Scan for the cell matching the given text and deliver its (X, Y) coordinate at center. 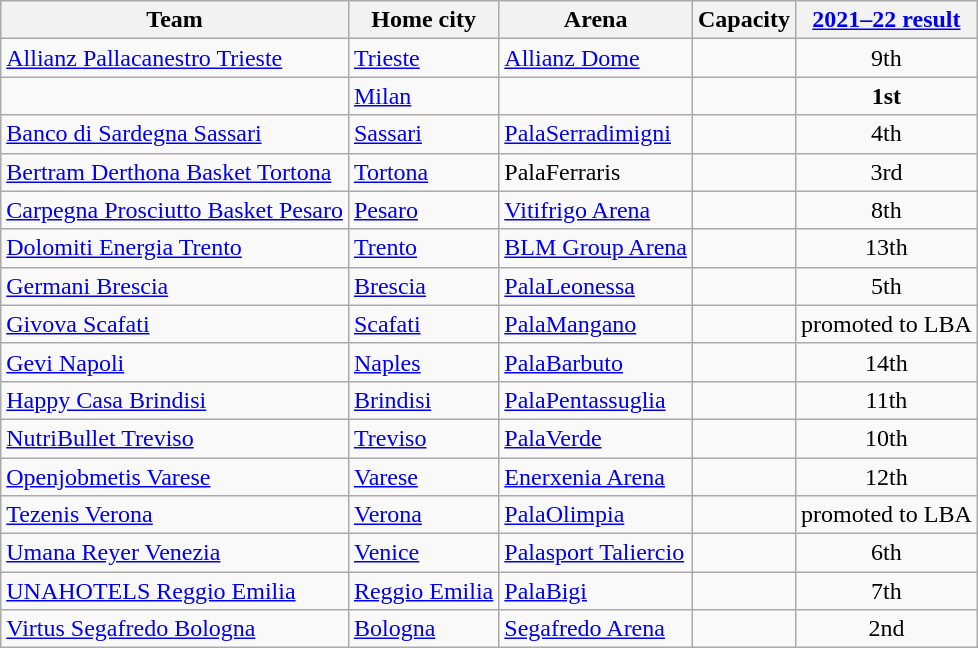
Tortona (423, 172)
UNAHOTELS Reggio Emilia (175, 591)
Home city (423, 20)
Dolomiti Energia Trento (175, 248)
Tezenis Verona (175, 515)
Gevi Napoli (175, 362)
Verona (423, 515)
Varese (423, 477)
Palasport Taliercio (596, 553)
Umana Reyer Venezia (175, 553)
5th (887, 286)
9th (887, 58)
Happy Casa Brindisi (175, 400)
Naples (423, 362)
Enerxenia Arena (596, 477)
Carpegna Prosciutto Basket Pesaro (175, 210)
Bertram Derthona Basket Tortona (175, 172)
Germani Brescia (175, 286)
Brindisi (423, 400)
Scafati (423, 324)
Vitifrigo Arena (596, 210)
Arena (596, 20)
PalaBarbuto (596, 362)
Sassari (423, 134)
1st (887, 96)
Pesaro (423, 210)
PalaVerde (596, 438)
7th (887, 591)
Virtus Segafredo Bologna (175, 629)
11th (887, 400)
PalaFerraris (596, 172)
PalaPentassuglia (596, 400)
3rd (887, 172)
Brescia (423, 286)
PalaBigi (596, 591)
PalaOlimpia (596, 515)
PalaSerradimigni (596, 134)
6th (887, 553)
Team (175, 20)
13th (887, 248)
4th (887, 134)
NutriBullet Treviso (175, 438)
Trento (423, 248)
2nd (887, 629)
2021–22 result (887, 20)
PalaLeonessa (596, 286)
Segafredo Arena (596, 629)
Bologna (423, 629)
Allianz Pallacanestro Trieste (175, 58)
Banco di Sardegna Sassari (175, 134)
Venice (423, 553)
8th (887, 210)
Allianz Dome (596, 58)
Openjobmetis Varese (175, 477)
PalaMangano (596, 324)
Capacity (744, 20)
14th (887, 362)
10th (887, 438)
Milan (423, 96)
12th (887, 477)
Trieste (423, 58)
Treviso (423, 438)
Givova Scafati (175, 324)
Reggio Emilia (423, 591)
BLM Group Arena (596, 248)
